Locate the cell with the specified text and output its (x, y) center coordinate. 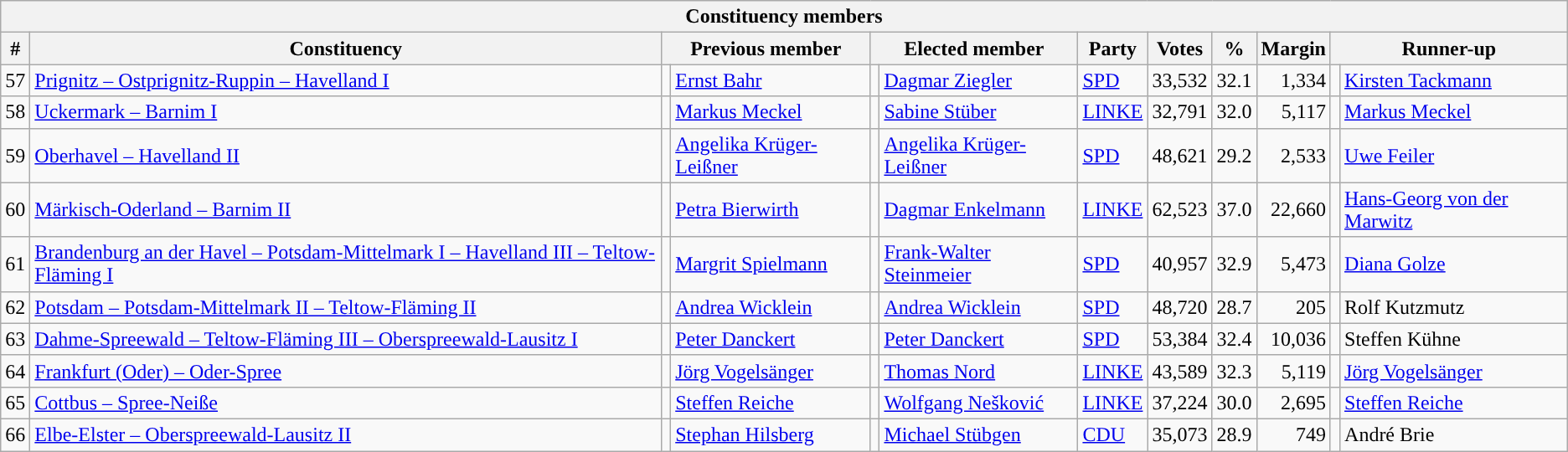
Prignitz – Ostprignitz-Ruppin – Havelland I (346, 80)
Wolfgang Nešković (978, 403)
32.3 (1235, 371)
62,523 (1179, 209)
32,791 (1179, 112)
32.1 (1235, 80)
Potsdam – Potsdam-Mittelmark II – Teltow-Fläming II (346, 307)
37,224 (1179, 403)
66 (15, 434)
Uwe Feiler (1454, 156)
Ernst Bahr (771, 80)
Dagmar Enkelmann (978, 209)
1,334 (1293, 80)
Hans-Georg von der Marwitz (1454, 209)
43,589 (1179, 371)
29.2 (1235, 156)
37.0 (1235, 209)
65 (15, 403)
Margin (1293, 49)
Frankfurt (Oder) – Oder-Spree (346, 371)
58 (15, 112)
35,073 (1179, 434)
40,957 (1179, 265)
28.9 (1235, 434)
Steffen Kühne (1454, 339)
% (1235, 49)
28.7 (1235, 307)
33,532 (1179, 80)
5,117 (1293, 112)
Runner-up (1449, 49)
60 (15, 209)
Stephan Hilsberg (771, 434)
64 (15, 371)
Frank-Walter Steinmeier (978, 265)
22,660 (1293, 209)
Elected member (974, 49)
André Brie (1454, 434)
62 (15, 307)
Party (1112, 49)
205 (1293, 307)
61 (15, 265)
CDU (1112, 434)
Constituency members (784, 17)
Elbe-Elster – Oberspreewald-Lausitz II (346, 434)
Petra Bierwirth (771, 209)
Diana Golze (1454, 265)
Uckermark – Barnim I (346, 112)
Dahme-Spreewald – Teltow-Fläming III – Oberspreewald-Lausitz I (346, 339)
Previous member (766, 49)
2,695 (1293, 403)
10,036 (1293, 339)
Dagmar Ziegler (978, 80)
5,473 (1293, 265)
63 (15, 339)
Constituency (346, 49)
749 (1293, 434)
# (15, 49)
Sabine Stüber (978, 112)
Votes (1179, 49)
Kirsten Tackmann (1454, 80)
48,621 (1179, 156)
48,720 (1179, 307)
Oberhavel – Havelland II (346, 156)
Michael Stübgen (978, 434)
Margrit Spielmann (771, 265)
2,533 (1293, 156)
Märkisch-Oderland – Barnim II (346, 209)
32.4 (1235, 339)
53,384 (1179, 339)
32.9 (1235, 265)
Rolf Kutzmutz (1454, 307)
32.0 (1235, 112)
5,119 (1293, 371)
30.0 (1235, 403)
59 (15, 156)
Thomas Nord (978, 371)
Cottbus – Spree-Neiße (346, 403)
Brandenburg an der Havel – Potsdam-Mittelmark I – Havelland III – Teltow-Fläming I (346, 265)
57 (15, 80)
